Locate the cell with the specified text and output its (x, y) center coordinate. 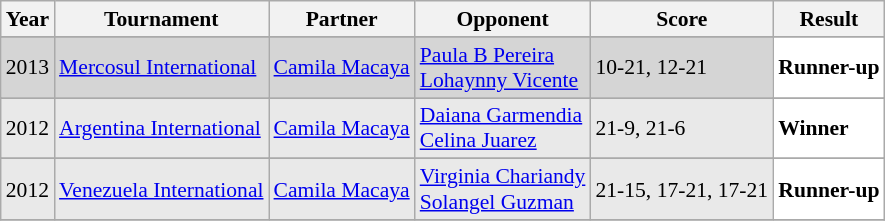
21-15, 17-21, 17-21 (682, 190)
Mercosul International (161, 68)
Winner (828, 128)
Result (828, 19)
10-21, 12-21 (682, 68)
Virginia Chariandy Solangel Guzman (503, 190)
2013 (28, 68)
21-9, 21-6 (682, 128)
Partner (342, 19)
Opponent (503, 19)
Venezuela International (161, 190)
Daiana Garmendia Celina Juarez (503, 128)
Paula B Pereira Lohaynny Vicente (503, 68)
Tournament (161, 19)
Argentina International (161, 128)
Year (28, 19)
Score (682, 19)
